Output the [X, Y] coordinate of the center of the cell containing the given text.  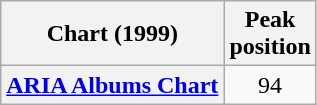
94 [270, 85]
ARIA Albums Chart [112, 85]
Chart (1999) [112, 34]
Peakposition [270, 34]
